For the text-containing cell, return its midpoint in (x, y) coordinate format. 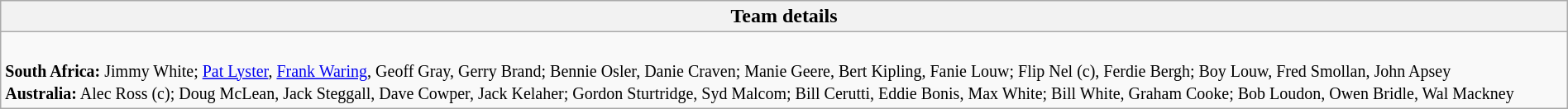
Team details (784, 17)
